Identify which cell holds the provided text, then report its (X, Y) central coordinate. 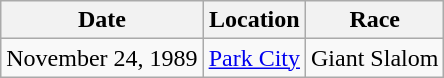
November 24, 1989 (102, 58)
Date (102, 20)
Location (254, 20)
Park City (254, 58)
Race (375, 20)
Giant Slalom (375, 58)
